From the cell containing the given text, extract its center point as [X, Y] coordinate. 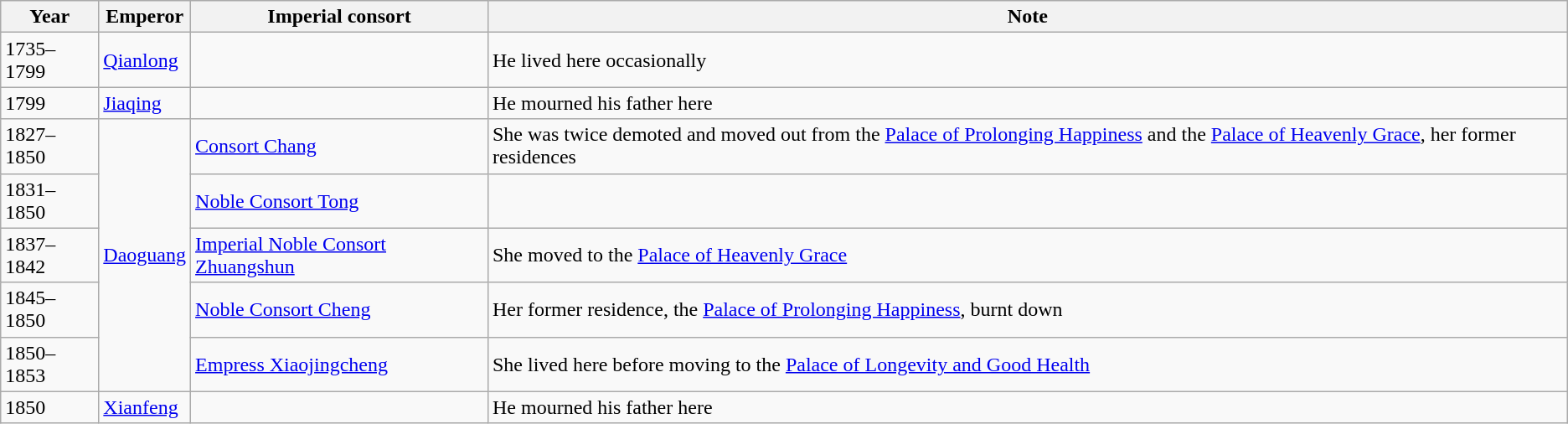
1845–1850 [50, 310]
1799 [50, 103]
Imperial consort [340, 17]
She was twice demoted and moved out from the Palace of Prolonging Happiness and the Palace of Heavenly Grace, her former residences [1027, 146]
Year [50, 17]
1827–1850 [50, 146]
1735–1799 [50, 60]
Noble Consort Tong [340, 201]
Her former residence, the Palace of Prolonging Happiness, burnt down [1027, 310]
Emperor [145, 17]
1831–1850 [50, 201]
Qianlong [145, 60]
Imperial Noble Consort Zhuangshun [340, 255]
Xianfeng [145, 407]
1850 [50, 407]
She lived here before moving to the Palace of Longevity and Good Health [1027, 364]
Jiaqing [145, 103]
1837–1842 [50, 255]
Noble Consort Cheng [340, 310]
She moved to the Palace of Heavenly Grace [1027, 255]
Consort Chang [340, 146]
1850–1853 [50, 364]
Empress Xiaojingcheng [340, 364]
He lived here occasionally [1027, 60]
Daoguang [145, 255]
Note [1027, 17]
